Scan for the cell matching the given text and deliver its [X, Y] coordinate at center. 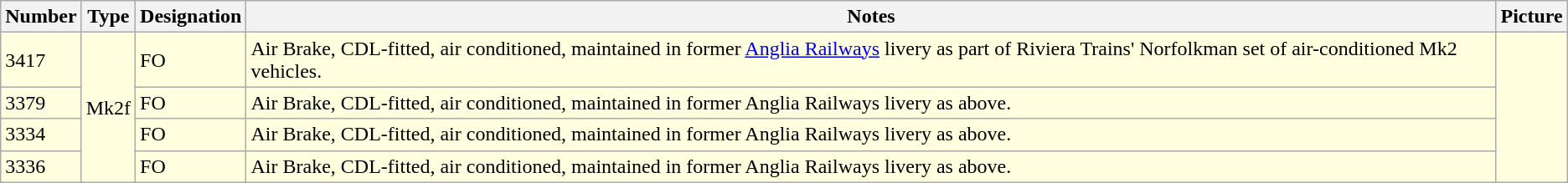
3417 [41, 60]
Mk2f [108, 107]
Notes [871, 17]
Type [108, 17]
Picture [1531, 17]
Number [41, 17]
3336 [41, 166]
3379 [41, 103]
3334 [41, 135]
Designation [191, 17]
